Locate the cell with the specified text and output its [x, y] center coordinate. 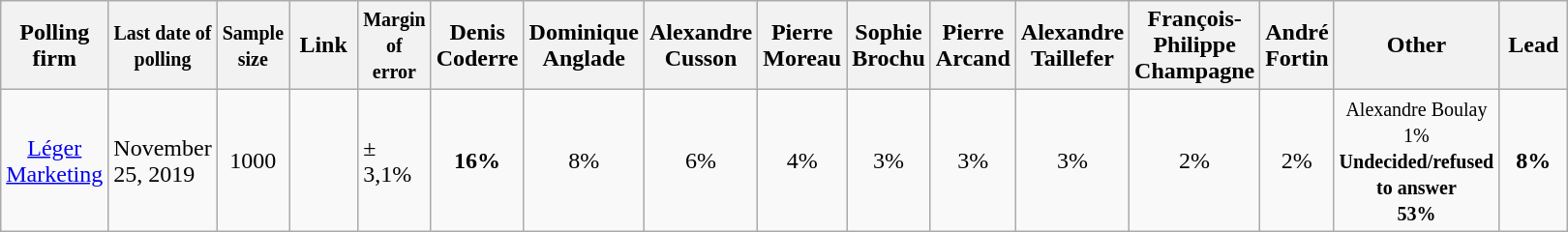
Alexandre Taillefer [1072, 45]
Other [1417, 45]
André Fortin [1297, 45]
Margin of error [395, 45]
Alexandre Boulay 1% Undecided/refused to answer 53% [1417, 160]
Sample size [253, 45]
Pierre Arcand [973, 45]
Dominique Anglade [584, 45]
1000 [253, 160]
Lead [1533, 45]
16% [477, 160]
Last date of polling [163, 45]
4% [802, 160]
6% [701, 160]
Alexandre Cusson [701, 45]
Polling firm [54, 45]
Léger Marketing [54, 160]
Denis Coderre [477, 45]
François-Philippe Champagne [1194, 45]
± 3,1% [395, 160]
Link [323, 45]
Pierre Moreau [802, 45]
November 25, 2019 [163, 160]
Sophie Brochu [889, 45]
